Return (x, y) of the center of cell containing provided text 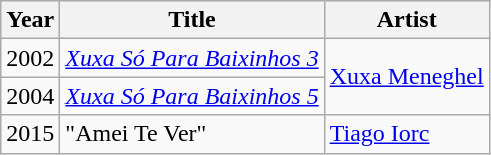
2015 (30, 134)
Year (30, 20)
Xuxa Meneghel (406, 77)
Tiago Iorc (406, 134)
"Amei Te Ver" (192, 134)
Xuxa Só Para Baixinhos 5 (192, 96)
2004 (30, 96)
2002 (30, 58)
Artist (406, 20)
Title (192, 20)
Xuxa Só Para Baixinhos 3 (192, 58)
